Pinpoint the cell where the given text exists, returning its (X, Y) midpoint coordinate. 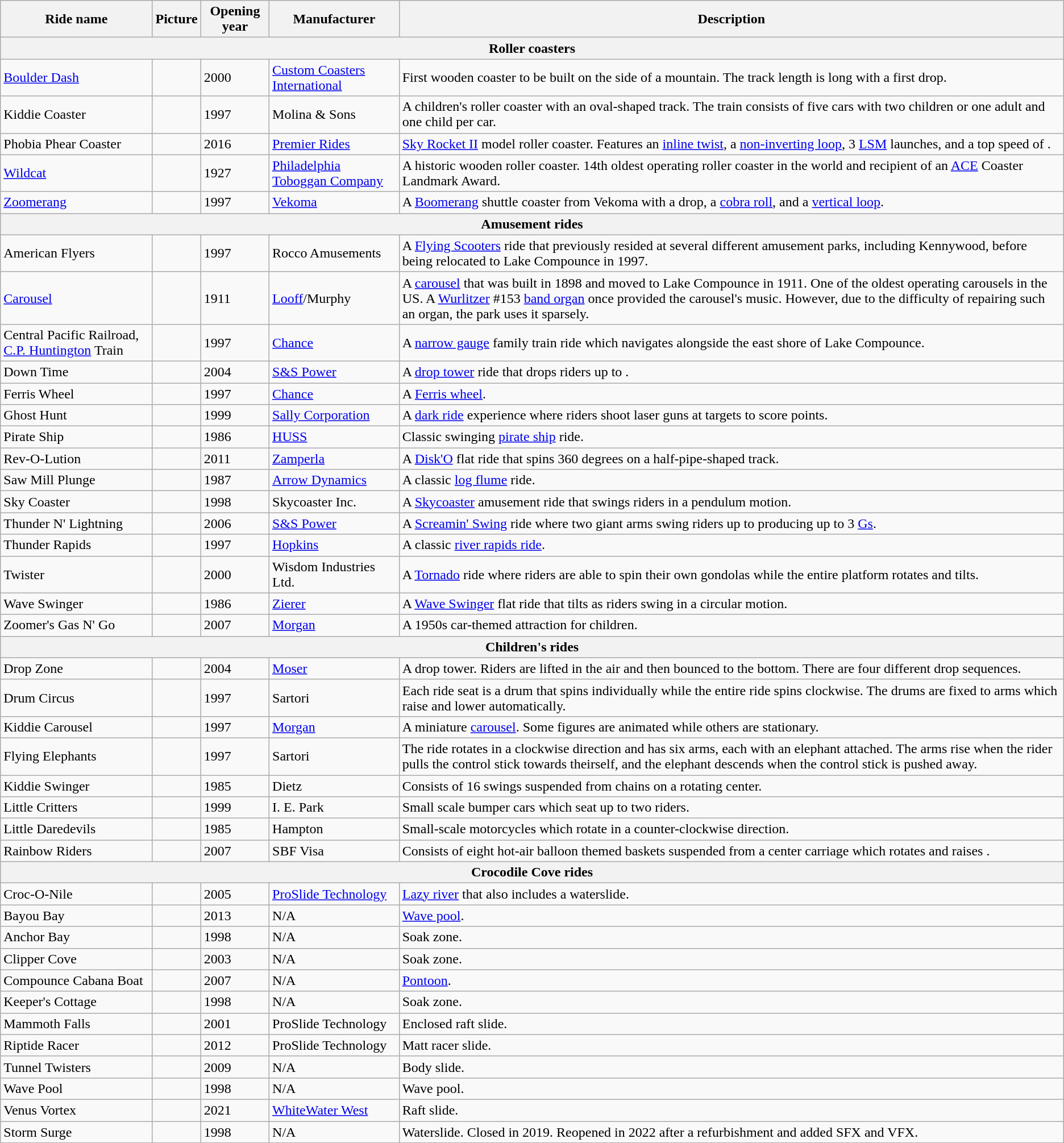
Ride name (76, 19)
Classic swinging pirate ship ride. (731, 437)
A classic log flume ride. (731, 480)
A Tornado ride where riders are able to spin their own gondolas while the entire platform rotates and tilts. (731, 574)
Bayou Bay (76, 916)
Crocodile Cove rides (532, 872)
Hopkins (334, 545)
Croc-O-Nile (76, 894)
Zoomerang (76, 202)
Riptide Racer (76, 1045)
A historic wooden roller coaster. 14th oldest operating roller coaster in the world and recipient of an ACE Coaster Landmark Award. (731, 173)
Dietz (334, 786)
Kiddie Carousel (76, 727)
HUSS (334, 437)
A Wave Swinger flat ride that tilts as riders swing in a circular motion. (731, 604)
WhiteWater West (334, 1110)
Waterslide. Closed in 2019. Reopened in 2022 after a refurbishment and added SFX and VFX. (731, 1132)
Kiddie Coaster (76, 115)
Description (731, 19)
Vekoma (334, 202)
Ghost Hunt (76, 415)
Premier Rides (334, 144)
Zamperla (334, 459)
Sky Coaster (76, 502)
A Screamin' Swing ride where two giant arms swing riders up to producing up to 3 Gs. (731, 523)
A Boomerang shuttle coaster from Vekoma with a drop, a cobra roll, and a vertical loop. (731, 202)
Raft slide. (731, 1110)
Children's rides (532, 647)
Storm Surge (76, 1132)
Amusement rides (532, 224)
2009 (235, 1067)
Moser (334, 668)
Wildcat (76, 173)
Small-scale motorcycles which rotate in a counter-clockwise direction. (731, 829)
Matt racer slide. (731, 1045)
Down Time (76, 372)
Pontoon. (731, 980)
Thunder Rapids (76, 545)
A narrow gauge family train ride which navigates alongside the east shore of Lake Compounce. (731, 342)
Zoomer's Gas N' Go (76, 625)
2013 (235, 916)
Consists of eight hot-air balloon themed baskets suspended from a center carriage which rotates and raises . (731, 851)
A children's roller coaster with an oval-shaped track. The train consists of five cars with two children or one adult and one child per car. (731, 115)
Hampton (334, 829)
Sky Rocket II model roller coaster. Features an inline twist, a non-inverting loop, 3 LSM launches, and a top speed of . (731, 144)
Molina & Sons (334, 115)
Consists of 16 swings suspended from chains on a rotating center. (731, 786)
Zierer (334, 604)
Wave Swinger (76, 604)
Looff/Murphy (334, 298)
A Ferris wheel. (731, 394)
Body slide. (731, 1067)
Phobia Phear Coaster (76, 144)
Flying Elephants (76, 756)
Enclosed raft slide. (731, 1024)
Pirate Ship (76, 437)
1987 (235, 480)
Small scale bumper cars which seat up to two riders. (731, 808)
I. E. Park (334, 808)
2021 (235, 1110)
Tunnel Twisters (76, 1067)
Saw Mill Plunge (76, 480)
Skycoaster Inc. (334, 502)
A 1950s car-themed attraction for children. (731, 625)
1927 (235, 173)
Anchor Bay (76, 937)
Venus Vortex (76, 1110)
Philadelphia Toboggan Company (334, 173)
Lazy river that also includes a waterslide. (731, 894)
Rev-O-Lution (76, 459)
Opening year (235, 19)
Rainbow Riders (76, 851)
Drop Zone (76, 668)
2005 (235, 894)
SBF Visa (334, 851)
2011 (235, 459)
Rocco Amusements (334, 253)
Wisdom Industries Ltd. (334, 574)
Clipper Cove (76, 959)
Thunder N' Lightning (76, 523)
Picture (176, 19)
2012 (235, 1045)
Little Critters (76, 808)
Ferris Wheel (76, 394)
A classic river rapids ride. (731, 545)
American Flyers (76, 253)
2001 (235, 1024)
Mammoth Falls (76, 1024)
A Disk'O flat ride that spins 360 degrees on a half-pipe-shaped track. (731, 459)
Manufacturer (334, 19)
A drop tower. Riders are lifted in the air and then bounced to the bottom. There are four different drop sequences. (731, 668)
2003 (235, 959)
Roller coasters (532, 48)
Twister (76, 574)
Custom Coasters International (334, 77)
A drop tower ride that drops riders up to . (731, 372)
Boulder Dash (76, 77)
1911 (235, 298)
A dark ride experience where riders shoot laser guns at targets to score points. (731, 415)
Arrow Dynamics (334, 480)
Carousel (76, 298)
Little Daredevils (76, 829)
Wave Pool (76, 1088)
A miniature carousel. Some figures are animated while others are stationary. (731, 727)
Kiddie Swinger (76, 786)
First wooden coaster to be built on the side of a mountain. The track length is long with a first drop. (731, 77)
2006 (235, 523)
Keeper's Cottage (76, 1002)
A Skycoaster amusement ride that swings riders in a pendulum motion. (731, 502)
2016 (235, 144)
Drum Circus (76, 698)
Central Pacific Railroad, C.P. Huntington Train (76, 342)
Compounce Cabana Boat (76, 980)
Sally Corporation (334, 415)
